Return [X, Y] of the center of cell containing provided text 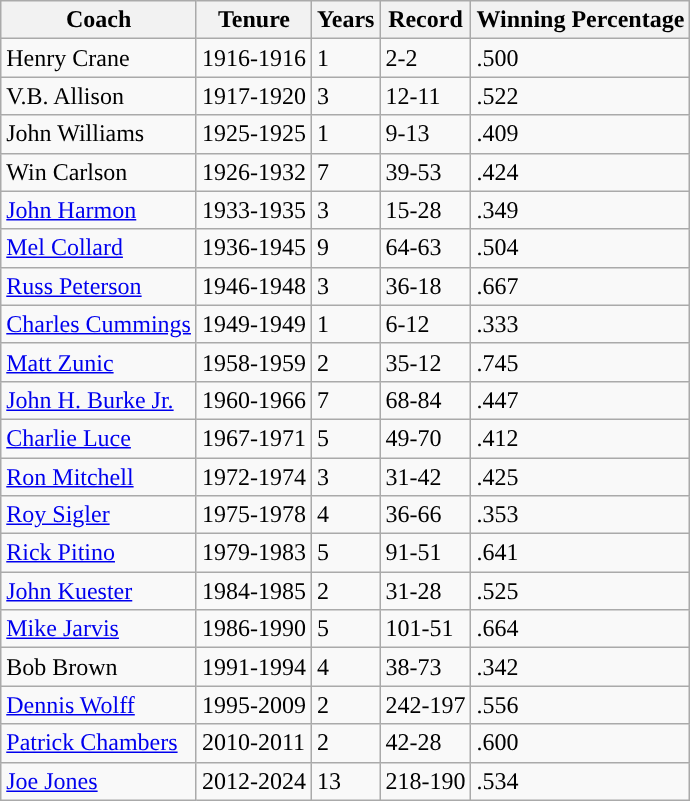
Record [426, 20]
Mel Collard [99, 248]
1949-1949 [254, 324]
.353 [580, 515]
Ron Mitchell [99, 477]
Roy Sigler [99, 515]
Charles Cummings [99, 324]
38-73 [426, 667]
Henry Crane [99, 58]
.409 [580, 134]
36-66 [426, 515]
1946-1948 [254, 286]
Years [346, 20]
39-53 [426, 172]
.667 [580, 286]
9 [346, 248]
101-51 [426, 629]
9-13 [426, 134]
Matt Zunic [99, 362]
2010-2011 [254, 743]
.641 [580, 553]
John Kuester [99, 591]
36-18 [426, 286]
Mike Jarvis [99, 629]
.664 [580, 629]
13 [346, 781]
68-84 [426, 400]
.447 [580, 400]
Rick Pitino [99, 553]
Dennis Wolff [99, 705]
.349 [580, 210]
1917-1920 [254, 96]
1916-1916 [254, 58]
1972-1974 [254, 477]
.500 [580, 58]
.412 [580, 438]
1967-1971 [254, 438]
.342 [580, 667]
6-12 [426, 324]
42-28 [426, 743]
John H. Burke Jr. [99, 400]
.522 [580, 96]
35-12 [426, 362]
218-190 [426, 781]
.424 [580, 172]
.556 [580, 705]
1984-1985 [254, 591]
John Williams [99, 134]
Joe Jones [99, 781]
64-63 [426, 248]
1991-1994 [254, 667]
Coach [99, 20]
.504 [580, 248]
2-2 [426, 58]
242-197 [426, 705]
31-42 [426, 477]
Patrick Chambers [99, 743]
1986-1990 [254, 629]
.333 [580, 324]
31-28 [426, 591]
1960-1966 [254, 400]
Bob Brown [99, 667]
.745 [580, 362]
1933-1935 [254, 210]
2012-2024 [254, 781]
.525 [580, 591]
1979-1983 [254, 553]
.600 [580, 743]
1958-1959 [254, 362]
1936-1945 [254, 248]
Win Carlson [99, 172]
Charlie Luce [99, 438]
V.B. Allison [99, 96]
Russ Peterson [99, 286]
1995-2009 [254, 705]
15-28 [426, 210]
.425 [580, 477]
1975-1978 [254, 515]
12-11 [426, 96]
91-51 [426, 553]
.534 [580, 781]
49-70 [426, 438]
1926-1932 [254, 172]
1925-1925 [254, 134]
Tenure [254, 20]
John Harmon [99, 210]
Winning Percentage [580, 20]
